Return (X, Y) of the center of cell containing provided text 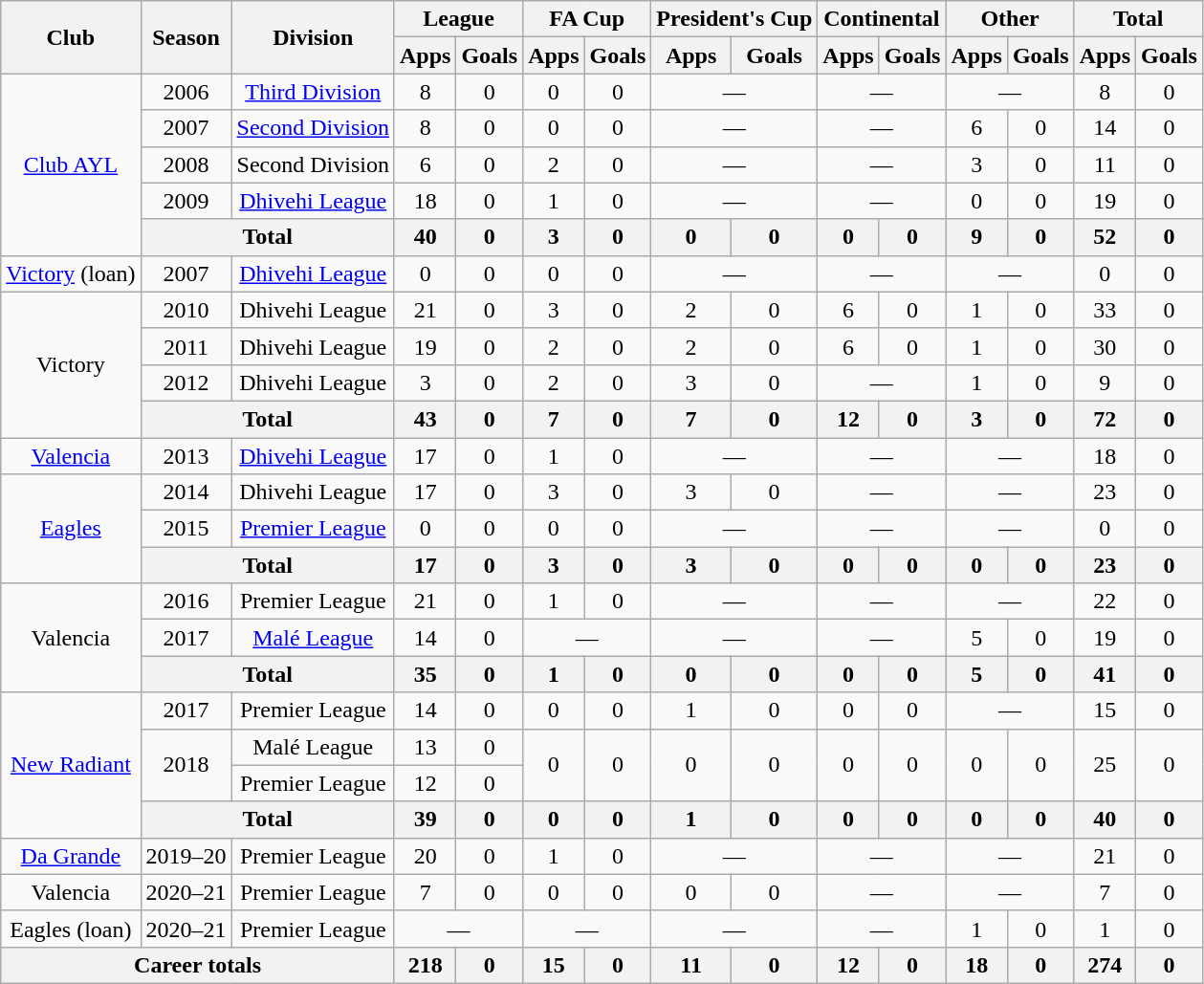
30 (1105, 346)
New Radiant (71, 765)
22 (1105, 601)
Victory (71, 364)
Victory (loan) (71, 273)
2011 (186, 346)
2013 (186, 456)
52 (1105, 237)
Eagles (71, 529)
Division (313, 37)
39 (425, 820)
2009 (186, 201)
2015 (186, 529)
FA Cup (587, 19)
35 (425, 674)
2014 (186, 492)
President's Cup (734, 19)
Club AYL (71, 164)
2012 (186, 383)
2019–20 (186, 856)
20 (425, 856)
Third Division (313, 92)
League (458, 19)
Club (71, 37)
2018 (186, 765)
Season (186, 37)
2006 (186, 92)
33 (1105, 310)
Eagles (loan) (71, 929)
43 (425, 419)
Continental (882, 19)
Other (1010, 19)
2016 (186, 601)
274 (1105, 965)
Career totals (198, 965)
41 (1105, 674)
218 (425, 965)
Da Grande (71, 856)
72 (1105, 419)
2010 (186, 310)
25 (1105, 765)
13 (425, 747)
2008 (186, 164)
